Find where the given text appears and provide that cell's center as (x, y) coordinate. 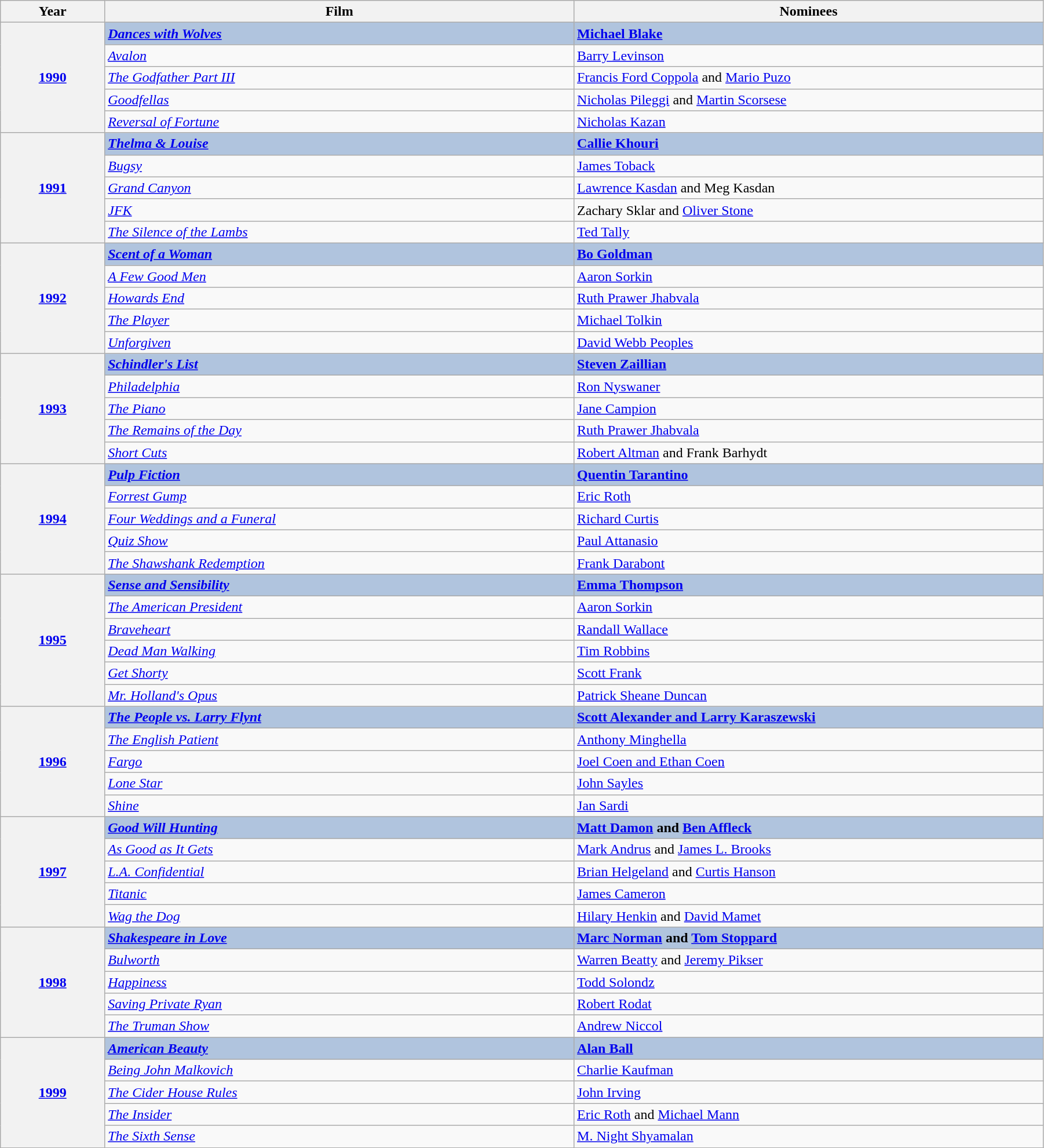
Jane Campion (809, 409)
JFK (340, 210)
The Piano (340, 409)
Good Will Hunting (340, 828)
Nominees (809, 12)
Unforgiven (340, 342)
Quiz Show (340, 541)
Hilary Henkin and David Mamet (809, 916)
Robert Rodat (809, 1004)
Quentin Tarantino (809, 475)
Francis Ford Coppola and Mario Puzo (809, 78)
Being John Malkovich (340, 1070)
1991 (53, 188)
Robert Altman and Frank Barhydt (809, 453)
M. Night Shyamalan (809, 1136)
Short Cuts (340, 453)
Lawrence Kasdan and Meg Kasdan (809, 188)
John Sayles (809, 783)
Anthony Minghella (809, 739)
Barry Levinson (809, 56)
Todd Solondz (809, 982)
Callie Khouri (809, 144)
Steven Zaillian (809, 365)
The Cider House Rules (340, 1092)
Eric Roth (809, 497)
1993 (53, 409)
1994 (53, 519)
Dances with Wolves (340, 34)
The Shawshank Redemption (340, 563)
1999 (53, 1092)
Michael Blake (809, 34)
1998 (53, 982)
Braveheart (340, 629)
American Beauty (340, 1048)
1990 (53, 78)
Patrick Sheane Duncan (809, 695)
The Silence of the Lambs (340, 232)
Happiness (340, 982)
James Cameron (809, 894)
Warren Beatty and Jeremy Pikser (809, 960)
Scent of a Woman (340, 254)
The American President (340, 607)
The Godfather Part III (340, 78)
Tim Robbins (809, 651)
As Good as It Gets (340, 850)
Richard Curtis (809, 519)
The Player (340, 320)
Mr. Holland's Opus (340, 695)
A Few Good Men (340, 276)
Mark Andrus and James L. Brooks (809, 850)
1996 (53, 761)
Saving Private Ryan (340, 1004)
Eric Roth and Michael Mann (809, 1114)
Joel Coen and Ethan Coen (809, 761)
1997 (53, 872)
Film (340, 12)
The Truman Show (340, 1026)
Pulp Fiction (340, 475)
Marc Norman and Tom Stoppard (809, 938)
Dead Man Walking (340, 651)
1992 (53, 298)
1995 (53, 640)
Andrew Niccol (809, 1026)
Fargo (340, 761)
Brian Helgeland and Curtis Hanson (809, 872)
Michael Tolkin (809, 320)
Scott Alexander and Larry Karaszewski (809, 717)
David Webb Peoples (809, 342)
Grand Canyon (340, 188)
The English Patient (340, 739)
Schindler's List (340, 365)
Year (53, 12)
Avalon (340, 56)
Lone Star (340, 783)
Reversal of Fortune (340, 122)
The Insider (340, 1114)
Get Shorty (340, 673)
The Sixth Sense (340, 1136)
Sense and Sensibility (340, 585)
James Toback (809, 166)
Wag the Dog (340, 916)
Paul Attanasio (809, 541)
Emma Thompson (809, 585)
Charlie Kaufman (809, 1070)
John Irving (809, 1092)
Zachary Sklar and Oliver Stone (809, 210)
The People vs. Larry Flynt (340, 717)
Frank Darabont (809, 563)
Four Weddings and a Funeral (340, 519)
Matt Damon and Ben Affleck (809, 828)
Randall Wallace (809, 629)
Shakespeare in Love (340, 938)
Howards End (340, 298)
The Remains of the Day (340, 431)
Nicholas Pileggi and Martin Scorsese (809, 100)
Jan Sardi (809, 806)
Bugsy (340, 166)
Goodfellas (340, 100)
Forrest Gump (340, 497)
Bulworth (340, 960)
Bo Goldman (809, 254)
Thelma & Louise (340, 144)
Titanic (340, 894)
Ron Nyswaner (809, 387)
Ted Tally (809, 232)
Shine (340, 806)
Philadelphia (340, 387)
Scott Frank (809, 673)
Nicholas Kazan (809, 122)
Alan Ball (809, 1048)
L.A. Confidential (340, 872)
